From the cell containing the given text, extract its center point as (x, y) coordinate. 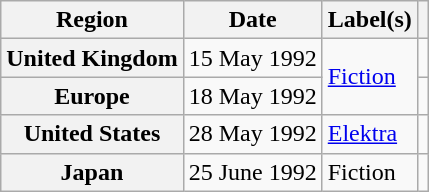
Europe (92, 96)
18 May 1992 (252, 96)
25 June 1992 (252, 172)
Elektra (370, 134)
Japan (92, 172)
Date (252, 20)
Region (92, 20)
United Kingdom (92, 58)
Label(s) (370, 20)
United States (92, 134)
28 May 1992 (252, 134)
15 May 1992 (252, 58)
